Detect which cell encompasses the target text, then output its [x, y] center coordinate. 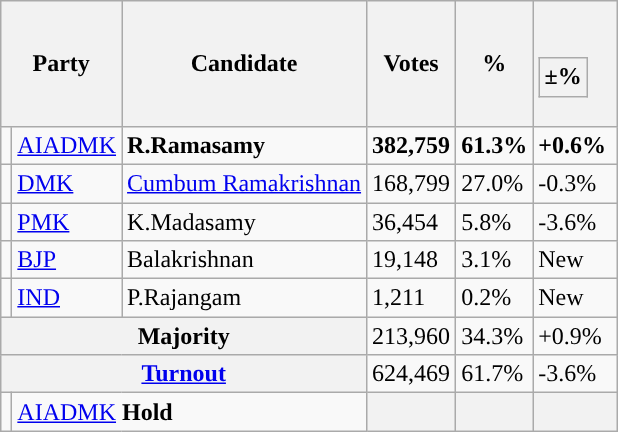
AIADMK Hold [190, 412]
624,469 [412, 374]
-0.3% [576, 183]
36,454 [412, 221]
1,211 [412, 298]
5.8% [494, 221]
BJP [67, 260]
+0.9% [576, 336]
3.1% [494, 260]
Votes [412, 64]
19,148 [412, 260]
Party [62, 64]
Balakrishnan [244, 260]
Cumbum Ramakrishnan [244, 183]
168,799 [412, 183]
IND [67, 298]
Turnout [184, 374]
AIADMK [67, 145]
Candidate [244, 64]
R.Ramasamy [244, 145]
213,960 [412, 336]
PMK [67, 221]
34.3% [494, 336]
Majority [184, 336]
DMK [67, 183]
61.3% [494, 145]
0.2% [494, 298]
+0.6% [576, 145]
27.0% [494, 183]
% [494, 64]
P.Rajangam [244, 298]
K.Madasamy [244, 221]
61.7% [494, 374]
382,759 [412, 145]
